Detect which cell encompasses the target text, then output its [x, y] center coordinate. 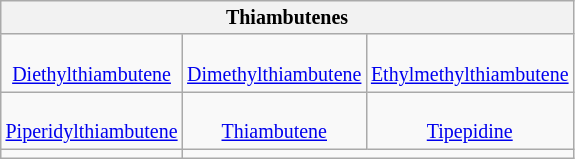
Thiambutene [274, 120]
Tipepidine [470, 120]
Ethylmethylthiambutene [470, 64]
Thiambutenes [288, 18]
Piperidylthiambutene [92, 120]
Diethylthiambutene [92, 64]
Dimethylthiambutene [274, 64]
